Find where the given text appears and provide that cell's center as (X, Y) coordinate. 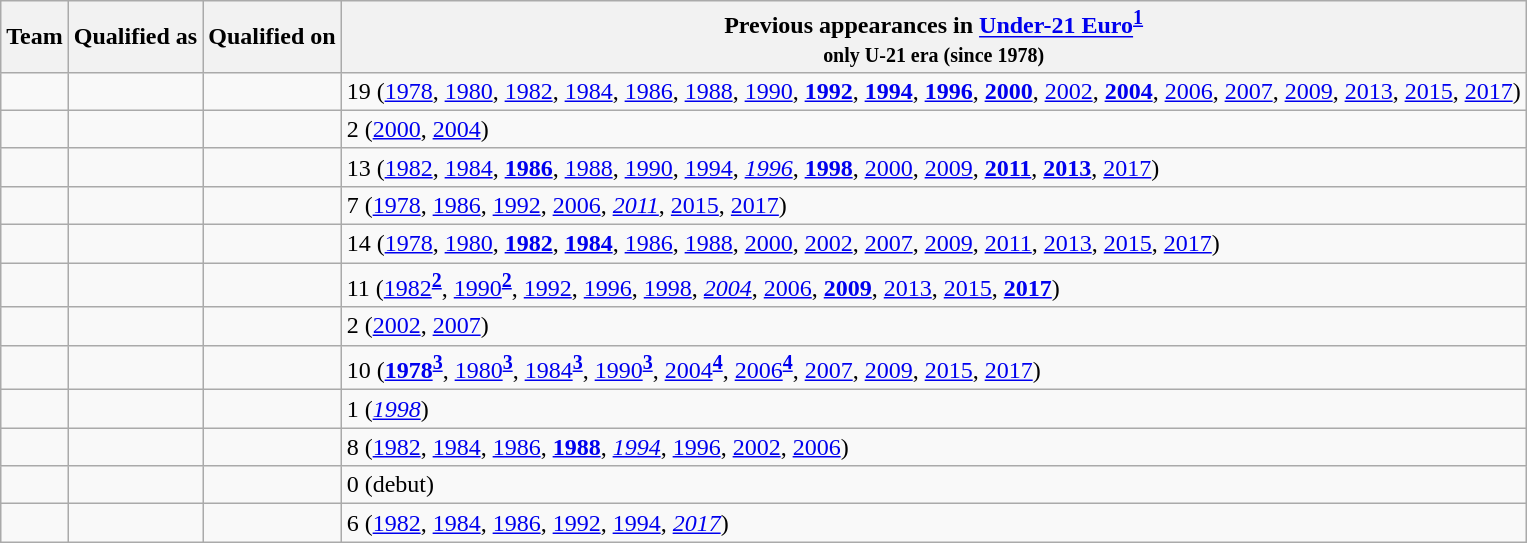
11 (19822, 19902, 1992, 1996, 1998, 2004, 2006, 2009, 2013, 2015, 2017) (934, 286)
6 (1982, 1984, 1986, 1992, 1994, 2017) (934, 523)
8 (1982, 1984, 1986, 1988, 1994, 1996, 2002, 2006) (934, 447)
19 (1978, 1980, 1982, 1984, 1986, 1988, 1990, 1992, 1994, 1996, 2000, 2002, 2004, 2006, 2007, 2009, 2013, 2015, 2017) (934, 91)
Previous appearances in Under-21 Euro1only U-21 era (since 1978) (934, 37)
1 (1998) (934, 409)
10 (19783, 19803, 19843, 19903, 20044, 20064, 2007, 2009, 2015, 2017) (934, 368)
14 (1978, 1980, 1982, 1984, 1986, 1988, 2000, 2002, 2007, 2009, 2011, 2013, 2015, 2017) (934, 244)
2 (2000, 2004) (934, 129)
2 (2002, 2007) (934, 326)
Qualified on (272, 37)
7 (1978, 1986, 1992, 2006, 2011, 2015, 2017) (934, 205)
13 (1982, 1984, 1986, 1988, 1990, 1994, 1996, 1998, 2000, 2009, 2011, 2013, 2017) (934, 167)
Team (35, 37)
Qualified as (135, 37)
0 (debut) (934, 485)
